Search for the cell housing the specified text and yield its (x, y) center coordinate. 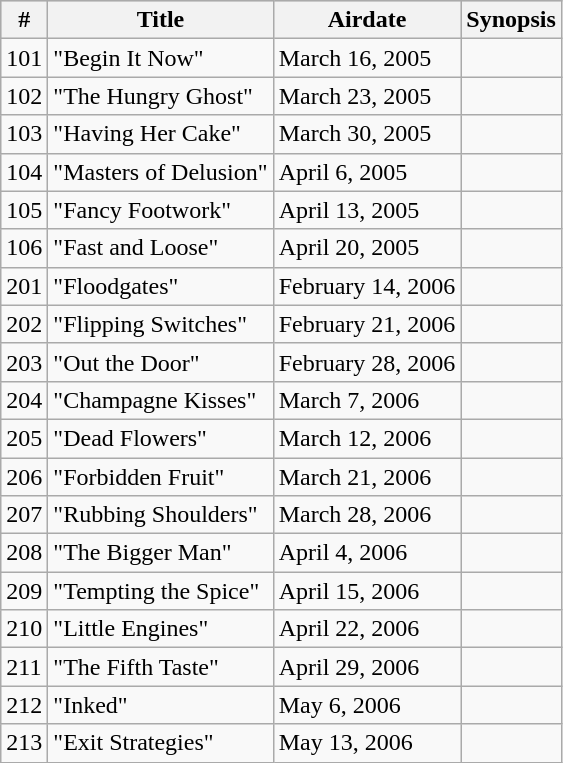
"Masters of Delusion" (160, 172)
106 (24, 248)
210 (24, 629)
March 16, 2005 (367, 58)
204 (24, 400)
March 7, 2006 (367, 400)
203 (24, 362)
209 (24, 591)
212 (24, 705)
# (24, 20)
March 21, 2006 (367, 477)
202 (24, 324)
102 (24, 96)
February 28, 2006 (367, 362)
208 (24, 553)
April 13, 2005 (367, 210)
105 (24, 210)
Airdate (367, 20)
April 29, 2006 (367, 667)
March 28, 2006 (367, 515)
"Forbidden Fruit" (160, 477)
April 22, 2006 (367, 629)
213 (24, 743)
February 14, 2006 (367, 286)
February 21, 2006 (367, 324)
April 20, 2005 (367, 248)
207 (24, 515)
May 6, 2006 (367, 705)
"Exit Strategies" (160, 743)
"Champagne Kisses" (160, 400)
April 4, 2006 (367, 553)
205 (24, 438)
April 6, 2005 (367, 172)
206 (24, 477)
May 13, 2006 (367, 743)
"Having Her Cake" (160, 134)
"The Bigger Man" (160, 553)
March 30, 2005 (367, 134)
"Inked" (160, 705)
"Little Engines" (160, 629)
"Flipping Switches" (160, 324)
"Rubbing Shoulders" (160, 515)
March 23, 2005 (367, 96)
"Fancy Footwork" (160, 210)
103 (24, 134)
"The Hungry Ghost" (160, 96)
Title (160, 20)
211 (24, 667)
"Dead Flowers" (160, 438)
104 (24, 172)
Synopsis (511, 20)
"Out the Door" (160, 362)
"Floodgates" (160, 286)
"Tempting the Spice" (160, 591)
April 15, 2006 (367, 591)
"Begin It Now" (160, 58)
"Fast and Loose" (160, 248)
March 12, 2006 (367, 438)
"The Fifth Taste" (160, 667)
201 (24, 286)
101 (24, 58)
